Find where the given text appears and provide that cell's center as [X, Y] coordinate. 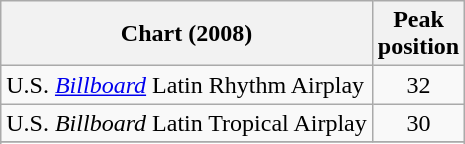
U.S. Billboard Latin Tropical Airplay [187, 123]
32 [418, 85]
Peakposition [418, 34]
30 [418, 123]
Chart (2008) [187, 34]
U.S. Billboard Latin Rhythm Airplay [187, 85]
